Return (X, Y) of the center of cell containing provided text 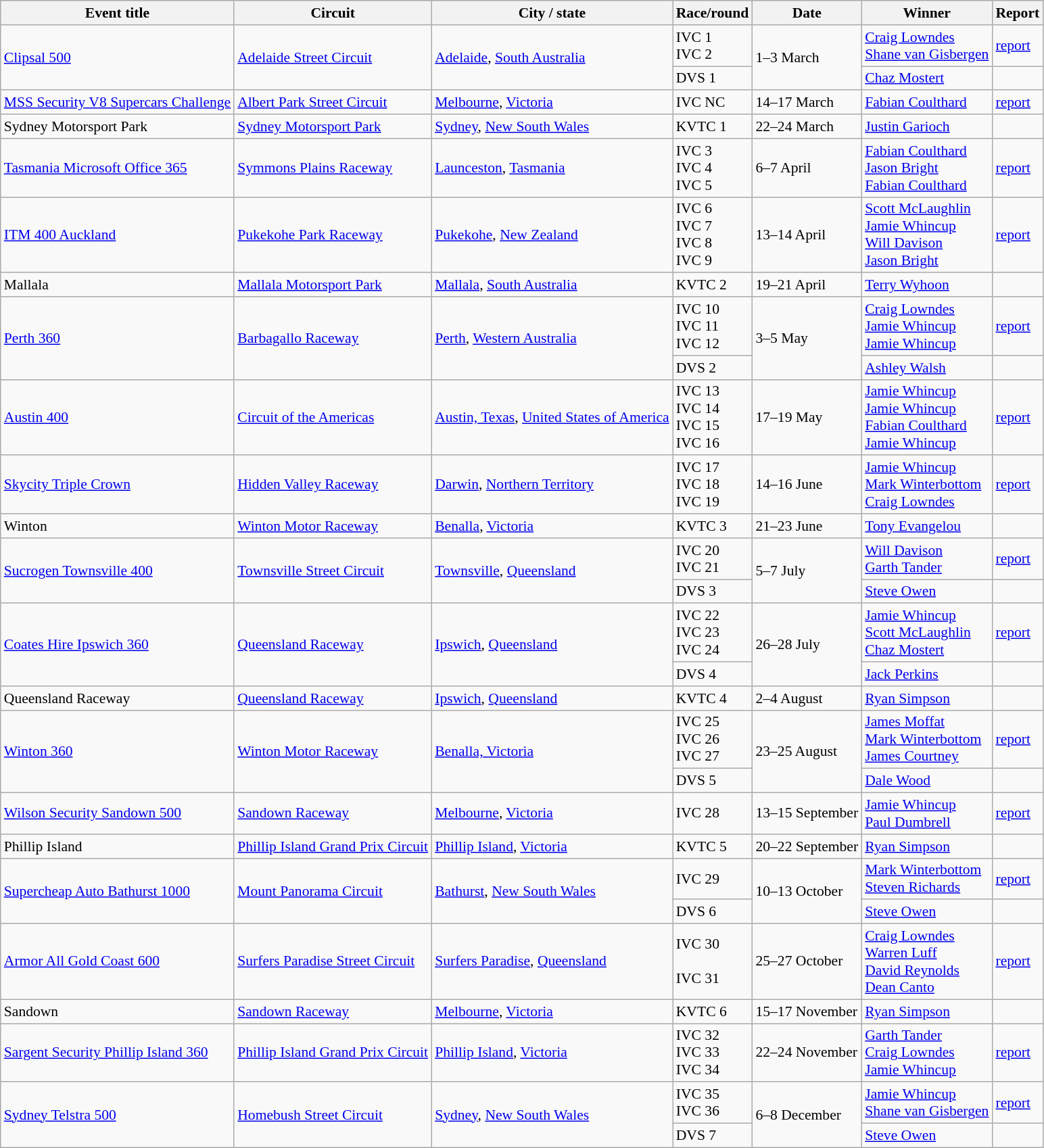
Sandown (118, 1011)
Symmons Plains Raceway (333, 168)
Craig LowndesJamie WhincupJamie Whincup (926, 326)
DVS 6 (713, 912)
Darwin, Northern Territory (552, 485)
DVS 3 (713, 592)
IVC 25IVC 26IVC 27 (713, 740)
Mark WinterbottomSteven Richards (926, 879)
Fabian CoulthardJason BrightFabian Coulthard (926, 168)
Tasmania Microsoft Office 365 (118, 168)
Austin 400 (118, 417)
13–14 April (807, 235)
Scott McLaughlinJamie WhincupWill DavisonJason Bright (926, 235)
Wilson Security Sandown 500 (118, 814)
Surfers Paradise, Queensland (552, 961)
James MoffatMark WinterbottomJames Courtney (926, 740)
Craig LowndesWarren LuffDavid ReynoldsDean Canto (926, 961)
Mallala Motorsport Park (333, 285)
Homebush Street Circuit (333, 1116)
City / state (552, 13)
Adelaide, South Australia (552, 58)
IVC 35IVC 36 (713, 1103)
KVTC 4 (713, 698)
Sydney Telstra 500 (118, 1116)
5–7 July (807, 571)
Pukekohe, New Zealand (552, 235)
KVTC 2 (713, 285)
IVC 13IVC 14IVC 15IVC 16 (713, 417)
Supercheap Auto Bathurst 1000 (118, 891)
KVTC 1 (713, 126)
IVC 22IVC 23IVC 24 (713, 633)
Garth TanderCraig LowndesJamie Whincup (926, 1053)
Jamie WhincupScott McLaughlinChaz Mostert (926, 633)
DVS 1 (713, 78)
Circuit of the Americas (333, 417)
IVC 29 (713, 879)
Perth, Western Australia (552, 338)
21–23 June (807, 526)
MSS Security V8 Supercars Challenge (118, 103)
Ashley Walsh (926, 368)
IVC 30IVC 31 (713, 961)
DVS 5 (713, 781)
IVC 32IVC 33IVC 34 (713, 1053)
DVS 4 (713, 674)
Report (1017, 13)
Albert Park Street Circuit (333, 103)
Skycity Triple Crown (118, 485)
Will DavisonGarth Tander (926, 558)
Jack Perkins (926, 674)
Jamie WhincupJamie WhincupFabian CoulthardJamie Whincup (926, 417)
Event title (118, 13)
Jamie WhincupMark WinterbottomCraig Lowndes (926, 485)
25–27 October (807, 961)
Tony Evangelou (926, 526)
14–17 March (807, 103)
Coates Hire Ipswich 360 (118, 645)
6–7 April (807, 168)
Sargent Security Phillip Island 360 (118, 1053)
1–3 March (807, 58)
DVS 7 (713, 1136)
13–15 September (807, 814)
IVC 20IVC 21 (713, 558)
Race/round (713, 13)
Mallala (118, 285)
2–4 August (807, 698)
Winton 360 (118, 751)
Perth 360 (118, 338)
IVC 17IVC 18IVC 19 (713, 485)
Craig LowndesShane van Gisbergen (926, 46)
IVC 10IVC 11IVC 12 (713, 326)
KVTC 5 (713, 846)
3–5 May (807, 338)
IVC 3IVC 4IVC 5 (713, 168)
15–17 November (807, 1011)
Winner (926, 13)
Winton (118, 526)
Chaz Mostert (926, 78)
Adelaide Street Circuit (333, 58)
17–19 May (807, 417)
IVC 28 (713, 814)
Pukekohe Park Raceway (333, 235)
Townsville, Queensland (552, 571)
KVTC 3 (713, 526)
ITM 400 Auckland (118, 235)
Barbagallo Raceway (333, 338)
IVC 6IVC 7IVC 8IVC 9 (713, 235)
Townsville Street Circuit (333, 571)
23–25 August (807, 751)
IVC NC (713, 103)
19–21 April (807, 285)
Mallala, South Australia (552, 285)
Austin, Texas, United States of America (552, 417)
IVC 1IVC 2 (713, 46)
Surfers Paradise Street Circuit (333, 961)
6–8 December (807, 1116)
22–24 March (807, 126)
Phillip Island (118, 846)
Fabian Coulthard (926, 103)
20–22 September (807, 846)
Jamie WhincupPaul Dumbrell (926, 814)
Circuit (333, 13)
Justin Garioch (926, 126)
Clipsal 500 (118, 58)
Terry Wyhoon (926, 285)
Sucrogen Townsville 400 (118, 571)
Date (807, 13)
Bathurst, New South Wales (552, 891)
Hidden Valley Raceway (333, 485)
Launceston, Tasmania (552, 168)
14–16 June (807, 485)
Mount Panorama Circuit (333, 891)
Dale Wood (926, 781)
DVS 2 (713, 368)
10–13 October (807, 891)
Armor All Gold Coast 600 (118, 961)
KVTC 6 (713, 1011)
22–24 November (807, 1053)
Jamie WhincupShane van Gisbergen (926, 1103)
26–28 July (807, 645)
